For the text-containing cell, return its midpoint in [x, y] coordinate format. 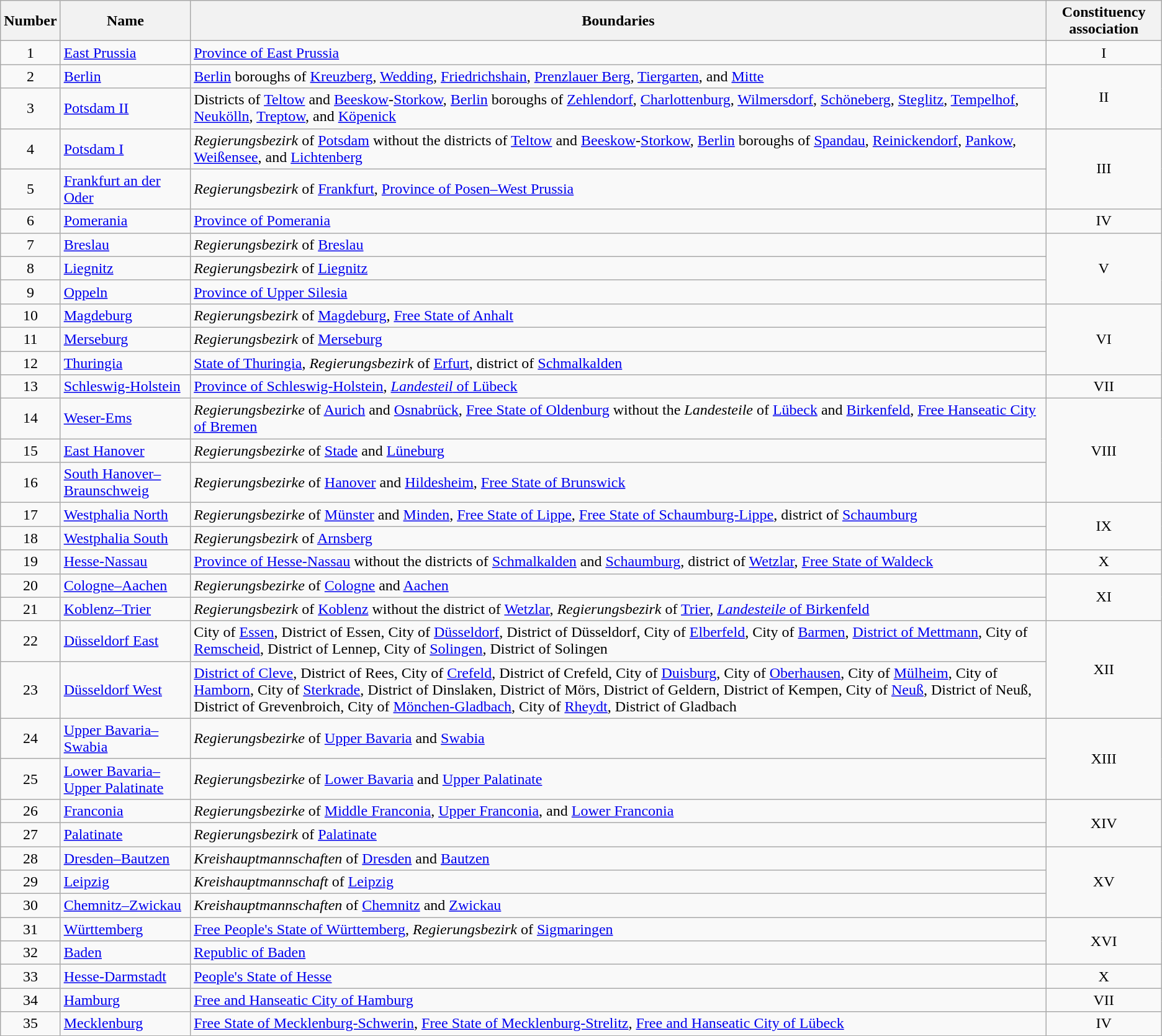
Constituency association [1104, 21]
Frankfurt an der Oder [125, 189]
II [1104, 97]
Regierungsbezirke of Middle Franconia, Upper Franconia, and Lower Franconia [618, 811]
Pomerania [125, 221]
32 [30, 953]
Leipzig [125, 882]
Hesse-Darmstadt [125, 976]
Kreishauptmannschaften of Dresden and Bautzen [618, 858]
Lower Bavaria–Upper Palatinate [125, 778]
Oppeln [125, 292]
XIV [1104, 822]
12 [30, 363]
Schleswig-Holstein [125, 387]
Regierungsbezirke of Upper Bavaria and Swabia [618, 739]
19 [30, 562]
Westphalia North [125, 515]
Regierungsbezirk of Frankfurt, Province of Posen–West Prussia [618, 189]
Breslau [125, 245]
Regierungsbezirk of Koblenz without the district of Wetzlar, Regierungsbezirk of Trier, Landesteile of Birkenfeld [618, 609]
1 [30, 53]
35 [30, 1024]
Weser-Ems [125, 418]
Hesse-Nassau [125, 562]
Cologne–Aachen [125, 585]
Regierungsbezirk of Liegnitz [618, 268]
Regierungsbezirk of Breslau [618, 245]
Province of Upper Silesia [618, 292]
East Hanover [125, 451]
Province of East Prussia [618, 53]
Palatinate [125, 834]
Hamburg [125, 1000]
30 [30, 906]
5 [30, 189]
Regierungsbezirke of Cologne and Aachen [618, 585]
Berlin boroughs of Kreuzberg, Wedding, Friedrichshain, Prenzlauer Berg, Tiergarten, and Mitte [618, 76]
31 [30, 929]
Franconia [125, 811]
11 [30, 339]
Province of Pomerania [618, 221]
Kreishauptmannschaften of Chemnitz and Zwickau [618, 906]
17 [30, 515]
Potsdam I [125, 149]
22 [30, 641]
24 [30, 739]
XI [1104, 597]
21 [30, 609]
Regierungsbezirke of Lower Bavaria and Upper Palatinate [618, 778]
Regierungsbezirk of Magdeburg, Free State of Anhalt [618, 315]
Republic of Baden [618, 953]
V [1104, 268]
18 [30, 538]
28 [30, 858]
27 [30, 834]
Number [30, 21]
7 [30, 245]
Berlin [125, 76]
Dresden–Bautzen [125, 858]
16 [30, 483]
Free and Hanseatic City of Hamburg [618, 1000]
Württemberg [125, 929]
Düsseldorf West [125, 690]
Boundaries [618, 21]
Province of Schleswig-Holstein, Landesteil of Lübeck [618, 387]
VIII [1104, 451]
Regierungsbezirk of Palatinate [618, 834]
Koblenz–Trier [125, 609]
14 [30, 418]
23 [30, 690]
34 [30, 1000]
Regierungsbezirke of Münster and Minden, Free State of Lippe, Free State of Schaumburg-Lippe, district of Schaumburg [618, 515]
Free State of Mecklenburg-Schwerin, Free State of Mecklenburg-Strelitz, Free and Hanseatic City of Lübeck [618, 1024]
XVI [1104, 941]
Chemnitz–Zwickau [125, 906]
29 [30, 882]
XII [1104, 669]
South Hanover–Braunschweig [125, 483]
26 [30, 811]
25 [30, 778]
XV [1104, 882]
VI [1104, 339]
III [1104, 169]
Regierungsbezirke of Aurich and Osnabrück, Free State of Oldenburg without the Landesteile of Lübeck and Birkenfeld, Free Hanseatic City of Bremen [618, 418]
Mecklenburg [125, 1024]
Westphalia South [125, 538]
I [1104, 53]
IX [1104, 526]
3 [30, 108]
Name [125, 21]
Province of Hesse-Nassau without the districts of Schmalkalden and Schaumburg, district of Wetzlar, Free State of Waldeck [618, 562]
2 [30, 76]
Upper Bavaria–Swabia [125, 739]
People's State of Hesse [618, 976]
13 [30, 387]
9 [30, 292]
Thuringia [125, 363]
Baden [125, 953]
8 [30, 268]
Potsdam II [125, 108]
East Prussia [125, 53]
Düsseldorf East [125, 641]
State of Thuringia, Regierungsbezirk of Erfurt, district of Schmalkalden [618, 363]
Regierungsbezirke of Stade and Lüneburg [618, 451]
Regierungsbezirke of Hanover and Hildesheim, Free State of Brunswick [618, 483]
Liegnitz [125, 268]
15 [30, 451]
6 [30, 221]
33 [30, 976]
Free People's State of Württemberg, Regierungsbezirk of Sigmaringen [618, 929]
Regierungsbezirk of Arnsberg [618, 538]
10 [30, 315]
20 [30, 585]
XIII [1104, 759]
4 [30, 149]
Regierungsbezirk of Merseburg [618, 339]
Merseburg [125, 339]
Magdeburg [125, 315]
Kreishauptmannschaft of Leipzig [618, 882]
